Return the [X, Y] coordinate for the center point of the cell that contains the specified text.  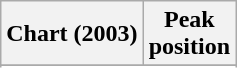
Chart (2003) [72, 34]
Peak position [189, 34]
